From the cell containing the given text, extract its center point as [X, Y] coordinate. 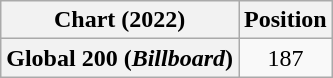
Position [285, 20]
187 [285, 58]
Chart (2022) [120, 20]
Global 200 (Billboard) [120, 58]
